Identify which cell holds the provided text, then report its [X, Y] central coordinate. 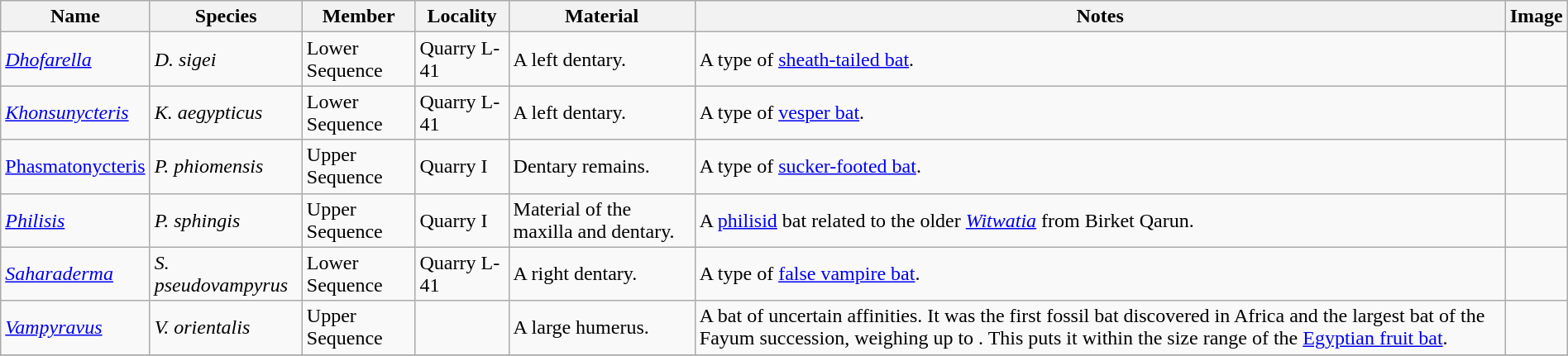
Notes [1100, 17]
A philisid bat related to the older Witwatia from Birket Qarun. [1100, 220]
D. sigei [226, 59]
Phasmatonycteris [75, 167]
A right dentary. [602, 274]
Locality [461, 17]
Saharaderma [75, 274]
Image [1537, 17]
Vampyravus [75, 327]
K. aegypticus [226, 112]
Dentary remains. [602, 167]
A type of sheath-tailed bat. [1100, 59]
A type of false vampire bat. [1100, 274]
A type of vesper bat. [1100, 112]
S. pseudovampyrus [226, 274]
V. orientalis [226, 327]
Dhofarella [75, 59]
Material [602, 17]
P. phiomensis [226, 167]
Material of the maxilla and dentary. [602, 220]
Species [226, 17]
A type of sucker-footed bat. [1100, 167]
Philisis [75, 220]
Khonsunycteris [75, 112]
P. sphingis [226, 220]
Name [75, 17]
Member [359, 17]
A large humerus. [602, 327]
